Scan for the cell matching the given text and deliver its [X, Y] coordinate at center. 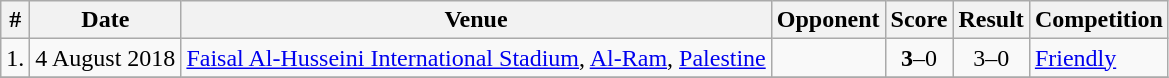
Friendly [1098, 58]
1. [16, 58]
Opponent [828, 20]
Competition [1098, 20]
4 August 2018 [106, 58]
Faisal Al-Husseini International Stadium, Al-Ram, Palestine [476, 58]
Score [919, 20]
Venue [476, 20]
Date [106, 20]
# [16, 20]
Result [991, 20]
